Extract the [X, Y] coordinate from the center of the cell holding the provided text.  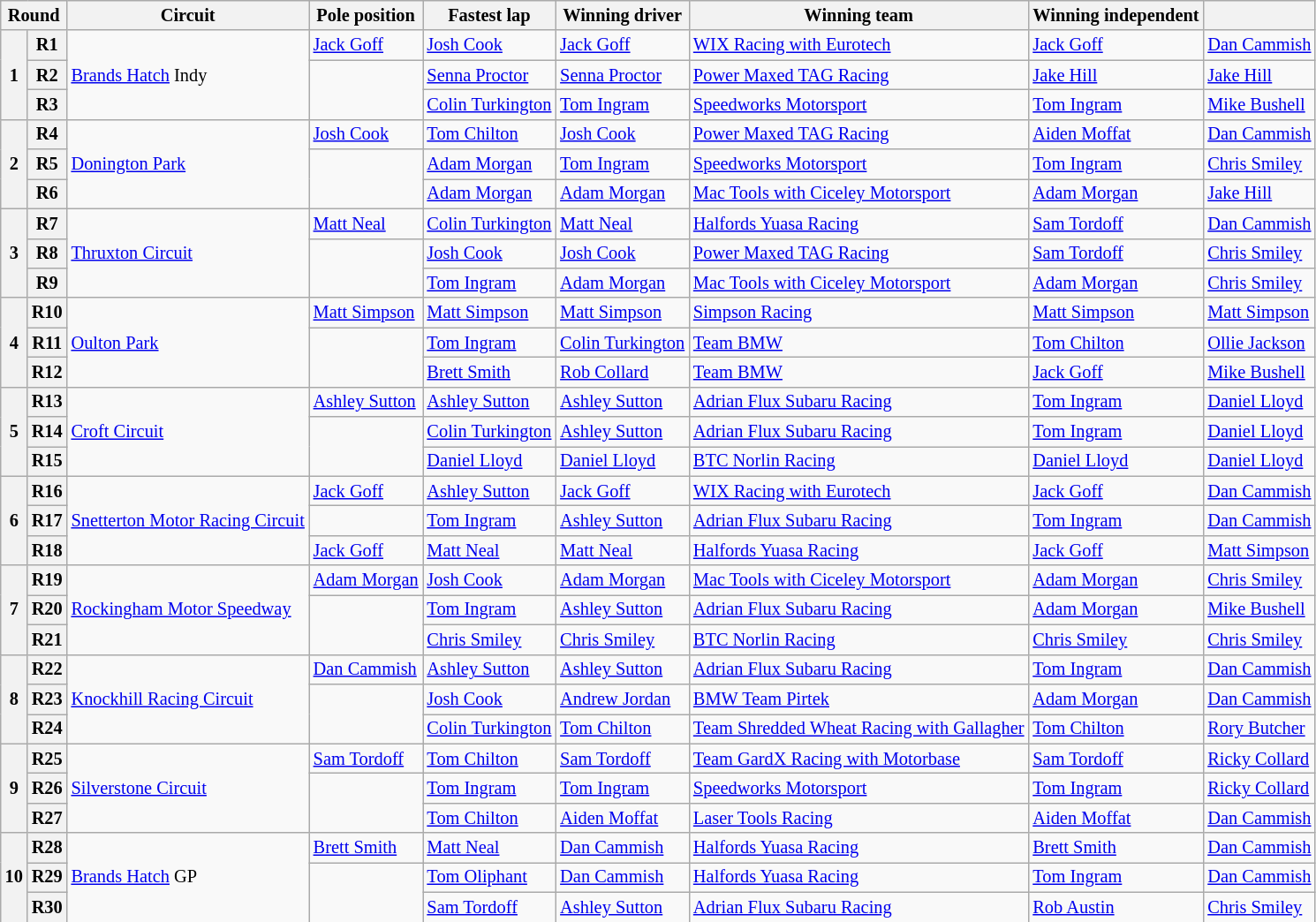
Knockhill Racing Circuit [188, 699]
Winning driver [622, 15]
Fastest lap [489, 15]
Simpson Racing [858, 313]
R1 [48, 45]
R21 [48, 639]
1 [14, 74]
Pole position [366, 15]
9 [14, 788]
R26 [48, 788]
Winning team [858, 15]
4 [14, 343]
R23 [48, 699]
Snetterton Motor Racing Circuit [188, 521]
R29 [48, 877]
R3 [48, 104]
R18 [48, 550]
R17 [48, 520]
10 [14, 878]
Brands Hatch Indy [188, 74]
R22 [48, 669]
8 [14, 699]
R9 [48, 283]
R25 [48, 759]
R15 [48, 461]
Rockingham Motor Speedway [188, 609]
R8 [48, 253]
7 [14, 609]
3 [14, 253]
R20 [48, 609]
R24 [48, 729]
5 [14, 431]
R12 [48, 372]
Silverstone Circuit [188, 788]
Rob Collard [622, 372]
6 [14, 521]
Ollie Jackson [1259, 343]
Laser Tools Racing [858, 818]
R2 [48, 75]
2 [14, 164]
Croft Circuit [188, 431]
R14 [48, 432]
R19 [48, 580]
R10 [48, 313]
R11 [48, 343]
R5 [48, 164]
R6 [48, 193]
Team Shredded Wheat Racing with Gallagher [858, 729]
Tom Oliphant [489, 877]
Rory Butcher [1259, 729]
R13 [48, 402]
Round [34, 15]
Oulton Park [188, 343]
R27 [48, 818]
Rob Austin [1116, 907]
Andrew Jordan [622, 699]
Brands Hatch GP [188, 878]
Winning independent [1116, 15]
R30 [48, 907]
R4 [48, 134]
Circuit [188, 15]
Donington Park [188, 164]
Team GardX Racing with Motorbase [858, 759]
Thruxton Circuit [188, 253]
R28 [48, 848]
R16 [48, 491]
BMW Team Pirtek [858, 699]
R7 [48, 223]
